Pinpoint the cell where the given text exists, returning its (X, Y) midpoint coordinate. 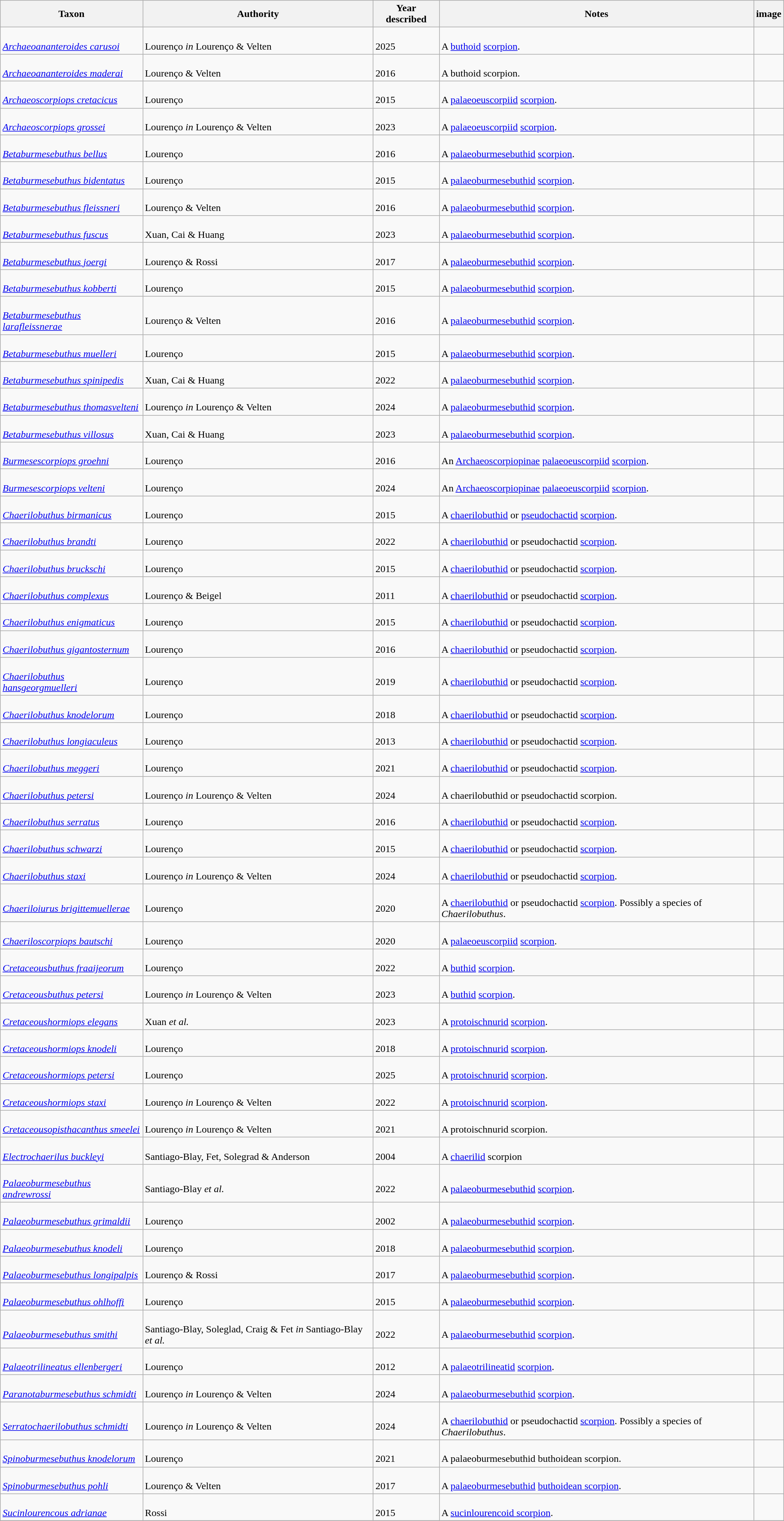
Chaerilobuthus longiaculeus (72, 735)
Chaerilobuthus petersi (72, 789)
Sucinlourencous adrianae (72, 1507)
Chaerilobuthus serratus (72, 817)
Betaburmesebuthus spinipedis (72, 375)
Spinoburmesebuthus knodelorum (72, 1454)
Rossi (258, 1507)
image (769, 14)
2011 (406, 590)
Cretaceoushormiops petersi (72, 1070)
Chaerilobuthus enigmaticus (72, 617)
Chaerilobuthus bruckschi (72, 563)
Xuan et al. (258, 1016)
Year described (406, 14)
Archaeoscorpiops grossei (72, 122)
Burmesescorpiops velteni (72, 482)
Cretaceoushormiops elegans (72, 1016)
Palaeotrilineatus ellenbergeri (72, 1362)
Betaburmesebuthus fleissneri (72, 202)
Chaerilobuthus meggeri (72, 763)
Chaerilobuthus gigantosternum (72, 644)
Santiago-Blay, Fet, Solegrad & Anderson (258, 1151)
Archaeoananteroides maderai (72, 68)
Chaeriloscorpiops bautschi (72, 936)
Serratochaerilobuthus schmidti (72, 1421)
Authority (258, 14)
Paranotaburmesebuthus schmidti (72, 1388)
Cretaceousbuthus petersi (72, 989)
Betaburmesebuthus muelleri (72, 347)
Chaerilobuthus brandti (72, 536)
Chaerilobuthus complexus (72, 590)
Betaburmesebuthus villosus (72, 429)
Cretaceoushormiops knodeli (72, 1043)
Palaeoburmesebuthus ohlhoffi (72, 1296)
A palaeotrilineatid scorpion. (596, 1362)
A sucinlourencoid scorpion. (596, 1507)
Palaeoburmesebuthus knodeli (72, 1243)
2004 (406, 1151)
2013 (406, 735)
Chaerilobuthus staxi (72, 870)
Palaeoburmesebuthus grimaldii (72, 1215)
Betaburmesebuthus joergi (72, 256)
Santiago-Blay et al. (258, 1183)
Notes (596, 14)
Chaerilobuthus birmanicus (72, 510)
2012 (406, 1362)
Cretaceousopisthacanthus smeelei (72, 1123)
Chaerilobuthus knodelorum (72, 709)
Chaerilobuthus schwarzi (72, 844)
Betaburmesebuthus larafleissnerae (72, 315)
Taxon (72, 14)
Burmesescorpiops groehni (72, 456)
Betaburmesebuthus bidentatus (72, 175)
2019 (406, 676)
Cretaceoushormiops staxi (72, 1097)
Betaburmesebuthus kobberti (72, 283)
Palaeoburmesebuthus andrewrossi (72, 1183)
Palaeoburmesebuthus smithi (72, 1329)
Cretaceousbuthus fraaijeorum (72, 962)
Electrochaerilus buckleyi (72, 1151)
Chaeriloiurus brigittemuellerae (72, 903)
A chaerilid scorpion (596, 1151)
Spinoburmesebuthus pohli (72, 1480)
Chaerilobuthus hansgeorgmuelleri (72, 676)
Santiago-Blay, Soleglad, Craig & Fet in Santiago-Blay et al. (258, 1329)
Betaburmesebuthus fuscus (72, 229)
2002 (406, 1215)
Archaeoananteroides carusoi (72, 41)
Lourenço & Beigel (258, 590)
Archaeoscorpiops cretacicus (72, 94)
Betaburmesebuthus thomasvelteni (72, 402)
Palaeoburmesebuthus longipalpis (72, 1270)
Betaburmesebuthus bellus (72, 148)
